Identify which cell holds the provided text, then report its (X, Y) central coordinate. 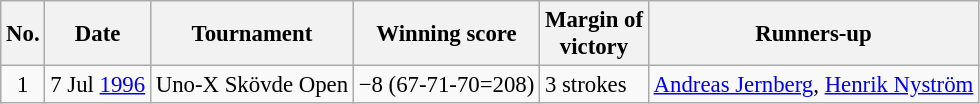
Runners-up (813, 34)
Tournament (252, 34)
Margin ofvictory (594, 34)
Date (98, 34)
3 strokes (594, 85)
Andreas Jernberg, Henrik Nyström (813, 85)
Uno-X Skövde Open (252, 85)
Winning score (446, 34)
−8 (67-71-70=208) (446, 85)
7 Jul 1996 (98, 85)
1 (23, 85)
No. (23, 34)
